Scan for the cell matching the given text and deliver its (X, Y) coordinate at center. 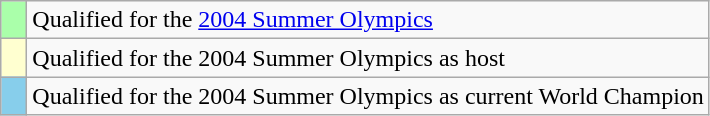
Qualified for the 2004 Summer Olympics (368, 20)
Qualified for the 2004 Summer Olympics as host (368, 58)
Qualified for the 2004 Summer Olympics as current World Champion (368, 96)
